Return [x, y] of the center of cell containing provided text 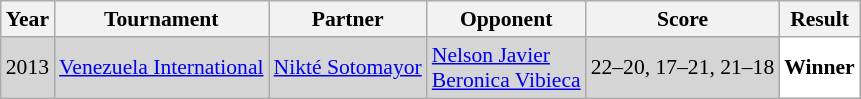
22–20, 17–21, 21–18 [683, 68]
2013 [28, 68]
Tournament [161, 19]
Nelson Javier Beronica Vibieca [506, 68]
Winner [820, 68]
Nikté Sotomayor [348, 68]
Opponent [506, 19]
Partner [348, 19]
Result [820, 19]
Venezuela International [161, 68]
Score [683, 19]
Year [28, 19]
